Scan for the cell matching the given text and deliver its [x, y] coordinate at center. 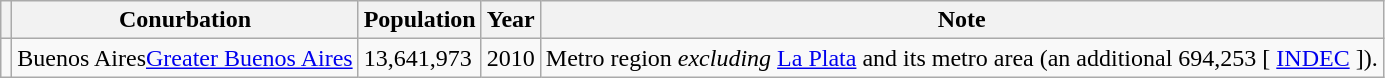
Buenos AiresGreater Buenos Aires [185, 58]
Year [510, 20]
13,641,973 [420, 58]
Population [420, 20]
2010 [510, 58]
Note [962, 20]
Conurbation [185, 20]
Metro region excluding La Plata and its metro area (an additional 694,253 [ INDEC ]). [962, 58]
